Capture the cell that displays the provided text and extract its (x, y) central coordinate. 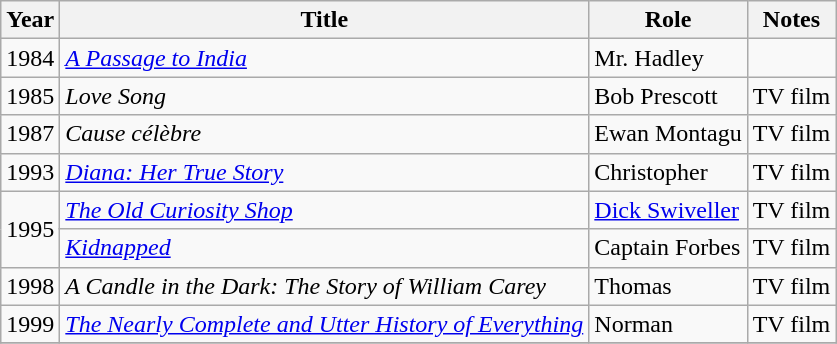
Norman (668, 324)
1999 (30, 324)
The Old Curiosity Shop (324, 210)
Diana: Her True Story (324, 172)
1995 (30, 229)
1985 (30, 96)
Love Song (324, 96)
Ewan Montagu (668, 134)
A Passage to India (324, 58)
Christopher (668, 172)
Captain Forbes (668, 248)
Title (324, 20)
Mr. Hadley (668, 58)
Year (30, 20)
Bob Prescott (668, 96)
Cause célèbre (324, 134)
1987 (30, 134)
1984 (30, 58)
1993 (30, 172)
A Candle in the Dark: The Story of William Carey (324, 286)
1998 (30, 286)
Kidnapped (324, 248)
Dick Swiveller (668, 210)
Notes (792, 20)
Thomas (668, 286)
Role (668, 20)
The Nearly Complete and Utter History of Everything (324, 324)
